Return the (x, y) coordinate for the center point of the cell that contains the specified text.  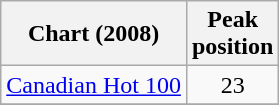
Chart (2008) (94, 34)
Peakposition (232, 34)
Canadian Hot 100 (94, 85)
23 (232, 85)
